Capture the cell that displays the provided text and extract its (x, y) central coordinate. 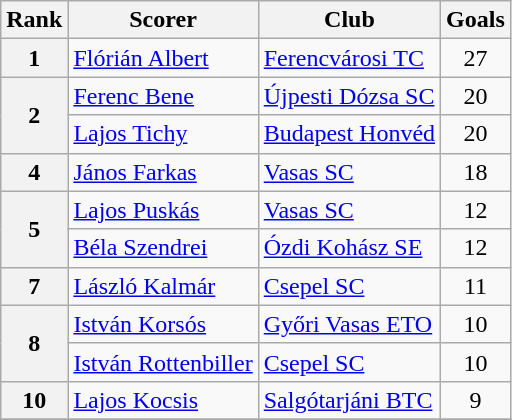
Ferenc Bene (163, 96)
Lajos Tichy (163, 134)
Béla Szendrei (163, 248)
Scorer (163, 20)
Győri Vasas ETO (349, 324)
18 (476, 172)
Lajos Puskás (163, 210)
Rank (34, 20)
Club (349, 20)
2 (34, 115)
Flórián Albert (163, 58)
Lajos Kocsis (163, 400)
István Korsós (163, 324)
László Kalmár (163, 286)
5 (34, 229)
Goals (476, 20)
János Farkas (163, 172)
8 (34, 343)
1 (34, 58)
Ferencvárosi TC (349, 58)
11 (476, 286)
Salgótarjáni BTC (349, 400)
Budapest Honvéd (349, 134)
István Rottenbiller (163, 362)
Újpesti Dózsa SC (349, 96)
Ózdi Kohász SE (349, 248)
27 (476, 58)
7 (34, 286)
4 (34, 172)
9 (476, 400)
